Detect which cell encompasses the target text, then output its [x, y] center coordinate. 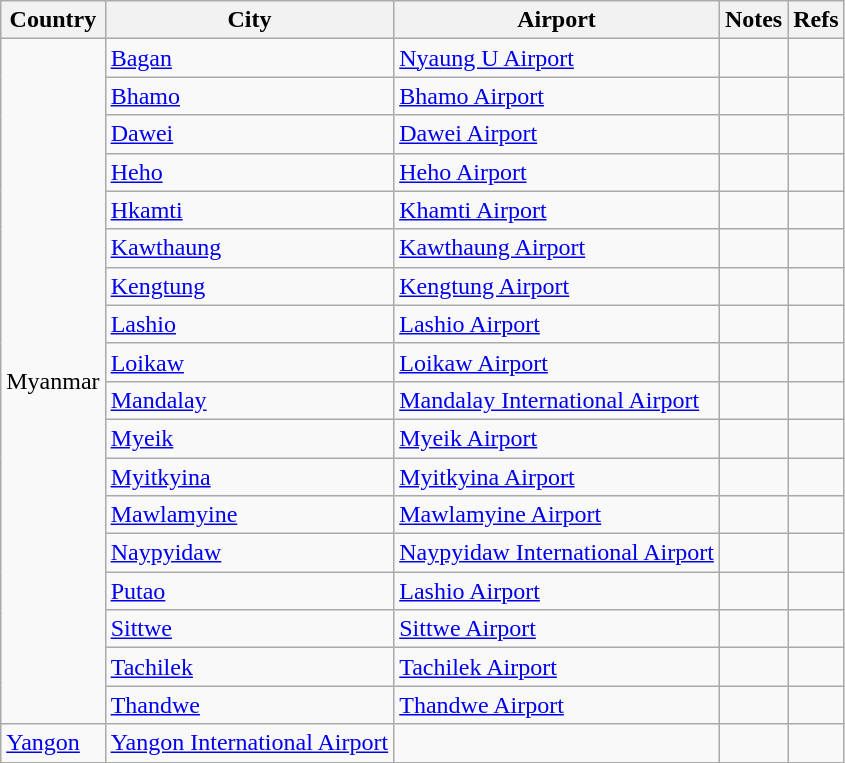
Sittwe Airport [557, 629]
Kengtung [250, 286]
City [250, 20]
Thandwe Airport [557, 705]
Dawei [250, 134]
Kawthaung Airport [557, 248]
Hkamti [250, 210]
Notes [753, 20]
Mawlamyine Airport [557, 515]
Tachilek Airport [557, 667]
Bhamo [250, 96]
Dawei Airport [557, 134]
Refs [816, 20]
Myitkyina [250, 477]
Heho [250, 172]
Putao [250, 591]
Loikaw Airport [557, 362]
Heho Airport [557, 172]
Naypyidaw [250, 553]
Country [53, 20]
Kengtung Airport [557, 286]
Sittwe [250, 629]
Myanmar [53, 382]
Myitkyina Airport [557, 477]
Yangon International Airport [250, 743]
Myeik [250, 438]
Thandwe [250, 705]
Bagan [250, 58]
Khamti Airport [557, 210]
Kawthaung [250, 248]
Bhamo Airport [557, 96]
Myeik Airport [557, 438]
Naypyidaw International Airport [557, 553]
Mandalay International Airport [557, 400]
Yangon [53, 743]
Tachilek [250, 667]
Mandalay [250, 400]
Nyaung U Airport [557, 58]
Loikaw [250, 362]
Airport [557, 20]
Lashio [250, 324]
Mawlamyine [250, 515]
